Output the [X, Y] coordinate of the center of the cell containing the given text.  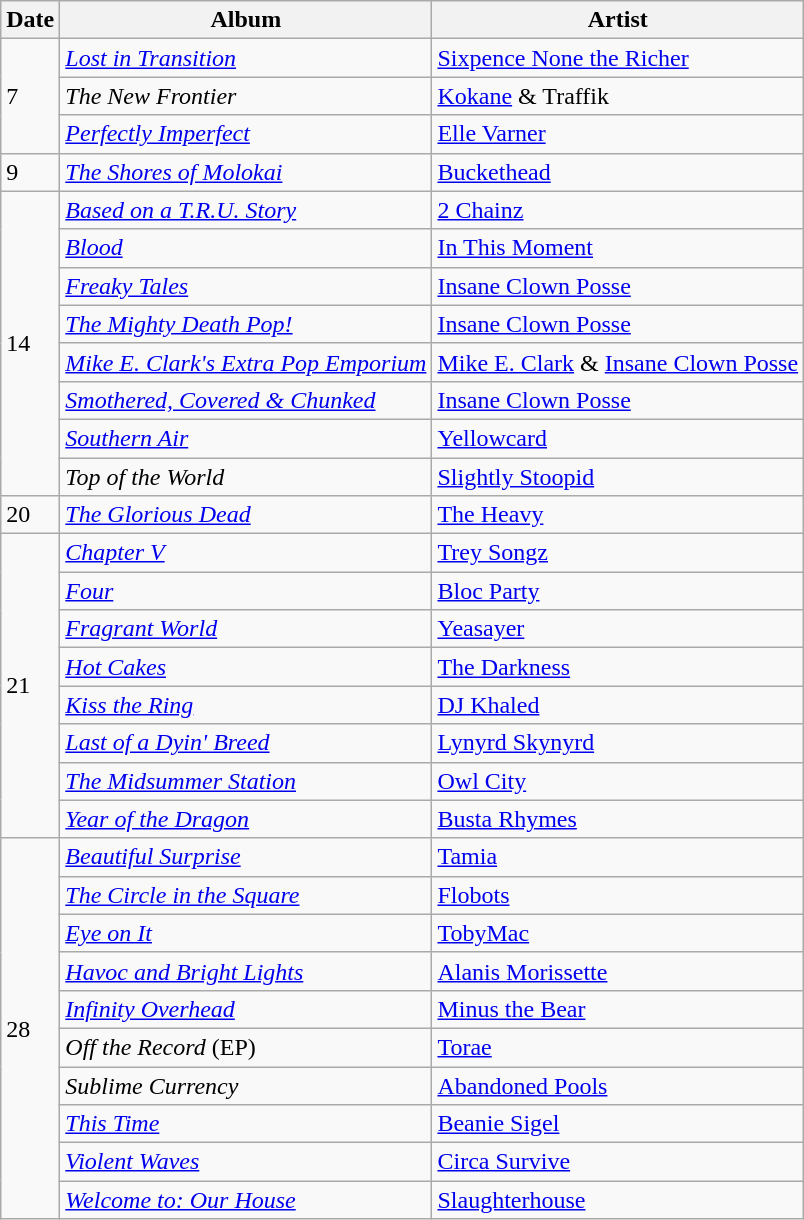
The Mighty Death Pop! [246, 324]
This Time [246, 1124]
Eye on It [246, 933]
Fragrant World [246, 629]
Tamia [618, 857]
Elle Varner [618, 134]
Slaughterhouse [618, 1200]
Busta Rhymes [618, 819]
9 [30, 172]
The Circle in the Square [246, 895]
The New Frontier [246, 96]
Mike E. Clark's Extra Pop Emporium [246, 362]
Torae [618, 1047]
Lost in Transition [246, 58]
Top of the World [246, 477]
Slightly Stoopid [618, 477]
Year of the Dragon [246, 819]
Blood [246, 248]
Infinity Overhead [246, 1009]
Welcome to: Our House [246, 1200]
Based on a T.R.U. Story [246, 210]
7 [30, 96]
The Heavy [618, 515]
Bloc Party [618, 591]
Owl City [618, 781]
Violent Waves [246, 1162]
Havoc and Bright Lights [246, 971]
2 Chainz [618, 210]
Artist [618, 20]
Circa Survive [618, 1162]
Flobots [618, 895]
Sublime Currency [246, 1085]
Album [246, 20]
Chapter V [246, 553]
The Darkness [618, 667]
Beanie Sigel [618, 1124]
Kokane & Traffik [618, 96]
Off the Record (EP) [246, 1047]
The Glorious Dead [246, 515]
Southern Air [246, 438]
Last of a Dyin' Breed [246, 743]
Yellowcard [618, 438]
Freaky Tales [246, 286]
Kiss the Ring [246, 705]
Date [30, 20]
Alanis Morissette [618, 971]
Perfectly Imperfect [246, 134]
Abandoned Pools [618, 1085]
21 [30, 686]
Trey Songz [618, 553]
Buckethead [618, 172]
Four [246, 591]
Yeasayer [618, 629]
In This Moment [618, 248]
Minus the Bear [618, 1009]
Lynyrd Skynyrd [618, 743]
Hot Cakes [246, 667]
DJ Khaled [618, 705]
28 [30, 1028]
The Midsummer Station [246, 781]
20 [30, 515]
14 [30, 343]
TobyMac [618, 933]
The Shores of Molokai [246, 172]
Sixpence None the Richer [618, 58]
Mike E. Clark & Insane Clown Posse [618, 362]
Smothered, Covered & Chunked [246, 400]
Beautiful Surprise [246, 857]
